Pinpoint the cell where the given text exists, returning its [X, Y] midpoint coordinate. 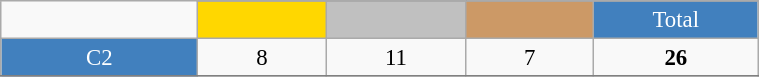
7 [530, 58]
Total [676, 20]
C2 [100, 58]
11 [396, 58]
26 [676, 58]
8 [262, 58]
